Detect which cell encompasses the target text, then output its [x, y] center coordinate. 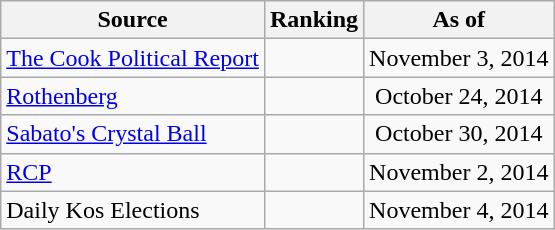
As of [459, 20]
October 24, 2014 [459, 96]
RCP [133, 172]
October 30, 2014 [459, 134]
November 2, 2014 [459, 172]
The Cook Political Report [133, 58]
Ranking [314, 20]
November 3, 2014 [459, 58]
Rothenberg [133, 96]
November 4, 2014 [459, 210]
Source [133, 20]
Sabato's Crystal Ball [133, 134]
Daily Kos Elections [133, 210]
